Scan for the cell matching the given text and deliver its [X, Y] coordinate at center. 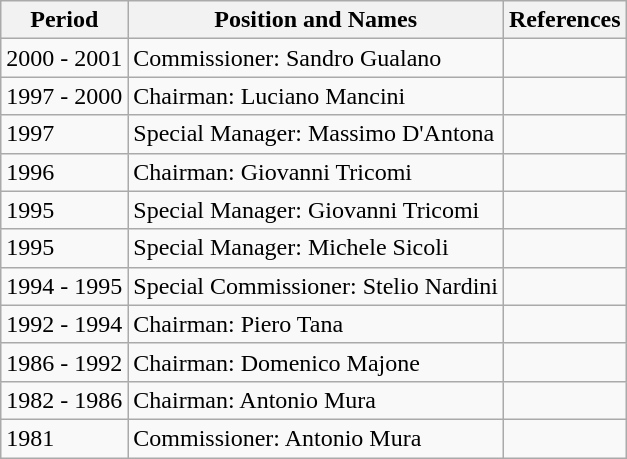
1997 [64, 134]
2000 - 2001 [64, 58]
Chairman: Domenico Majone [316, 362]
Chairman: Giovanni Tricomi [316, 172]
1981 [64, 438]
Special Commissioner: Stelio Nardini [316, 286]
Position and Names [316, 20]
1992 - 1994 [64, 324]
Chairman: Luciano Mancini [316, 96]
1994 - 1995 [64, 286]
Special Manager: Michele Sicoli [316, 248]
Chairman: Piero Tana [316, 324]
Chairman: Antonio Mura [316, 400]
1996 [64, 172]
1982 - 1986 [64, 400]
Special Manager: Giovanni Tricomi [316, 210]
Commissioner: Antonio Mura [316, 438]
Period [64, 20]
References [566, 20]
Special Manager: Massimo D'Antona [316, 134]
Commissioner: Sandro Gualano [316, 58]
1997 - 2000 [64, 96]
1986 - 1992 [64, 362]
